Provide the [x, y] coordinate of the cell's center where the given text is located.  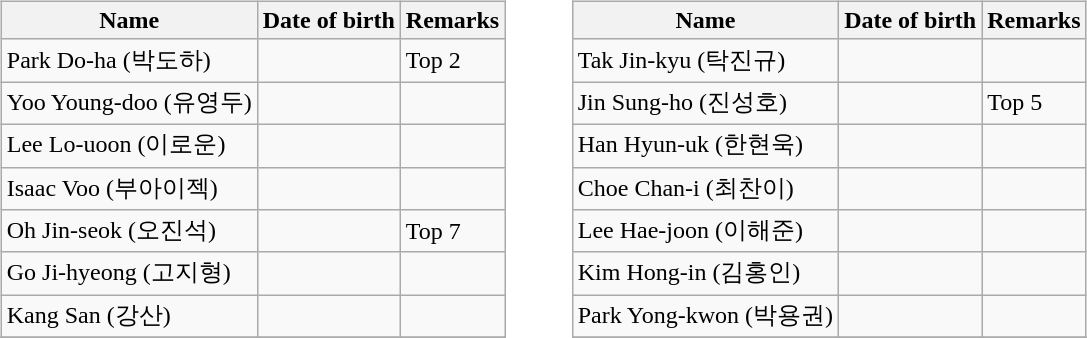
Oh Jin-seok (오진석) [129, 232]
Isaac Voo (부아이젝) [129, 188]
Yoo Young-doo (유영두) [129, 104]
Park Yong-kwon (박용권) [705, 316]
Han Hyun-uk (한현욱) [705, 146]
Lee Lo-uoon (이로운) [129, 146]
Top 7 [452, 232]
Jin Sung-ho (진성호) [705, 104]
Top 2 [452, 60]
Kang San (강산) [129, 316]
Choe Chan-i (최찬이) [705, 188]
Go Ji-hyeong (고지형) [129, 274]
Lee Hae-joon (이해준) [705, 232]
Tak Jin-kyu (탁진규) [705, 60]
Kim Hong-in (김홍인) [705, 274]
Park Do-ha (박도하) [129, 60]
Top 5 [1034, 104]
